Determine the (x, y) coordinate at the center of the cell enclosing the given text.  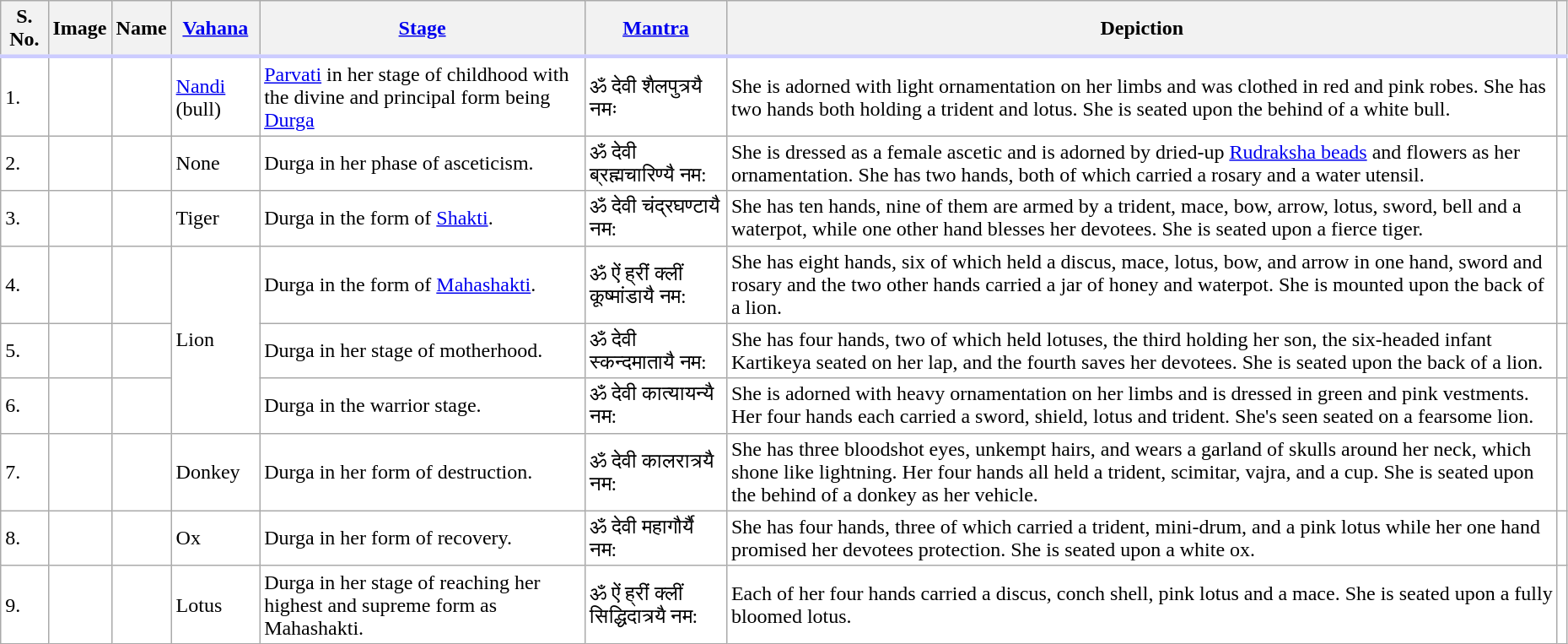
6. (24, 405)
ॐ देवी ब्रह्मचारिण्यै नम: (656, 164)
4. (24, 284)
Stage (423, 29)
Mantra (656, 29)
ॐ देवी कात्यायन्यै नम: (656, 405)
5. (24, 351)
Durga in her stage of motherhood. (423, 351)
Durga in her stage of reaching her highest and supreme form as Mahashakti. (423, 604)
Image (79, 29)
Durga in her phase of asceticism. (423, 164)
2. (24, 164)
Durga in the warrior stage. (423, 405)
3. (24, 218)
ॐ देवी शैलपुत्र्यै नमः (656, 96)
ॐ ऐं ह्रीं क्लीं कूष्मांडायै नम: (656, 284)
Durga in her form of recovery. (423, 538)
S. No. (24, 29)
Name (142, 29)
ॐ देवी चंद्रघण्टायै नम: (656, 218)
9. (24, 604)
ॐ ऐं ह्रीं क्लीं सिद्धिदात्र्यै नम: (656, 604)
7. (24, 472)
ॐ देवी स्कन्दमातायै नम: (656, 351)
Lion (216, 339)
Durga in the form of Shakti. (423, 218)
Parvati in her stage of childhood with the divine and principal form being Durga (423, 96)
Depiction (1142, 29)
Ox (216, 538)
Durga in her form of destruction. (423, 472)
8. (24, 538)
Donkey (216, 472)
None (216, 164)
Lotus (216, 604)
Nandi (bull) (216, 96)
1. (24, 96)
ॐ देवी महागौर्यै नम: (656, 538)
Vahana (216, 29)
ॐ देवी कालरात्र्यै नम: (656, 472)
Tiger (216, 218)
Durga in the form of Mahashakti. (423, 284)
Each of her four hands carried a discus, conch shell, pink lotus and a mace. She is seated upon a fully bloomed lotus. (1142, 604)
